For the text-containing cell, return its midpoint in (X, Y) coordinate format. 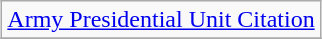
Army Presidential Unit Citation (161, 20)
